Output the [X, Y] coordinate of the center of the cell containing the given text.  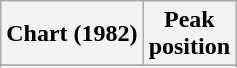
Chart (1982) [72, 34]
Peak position [189, 34]
